Determine the [x, y] coordinate at the center of the cell enclosing the given text.  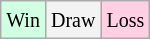
Win [24, 20]
Loss [126, 20]
Draw [72, 20]
